Search for the cell housing the specified text and yield its [x, y] center coordinate. 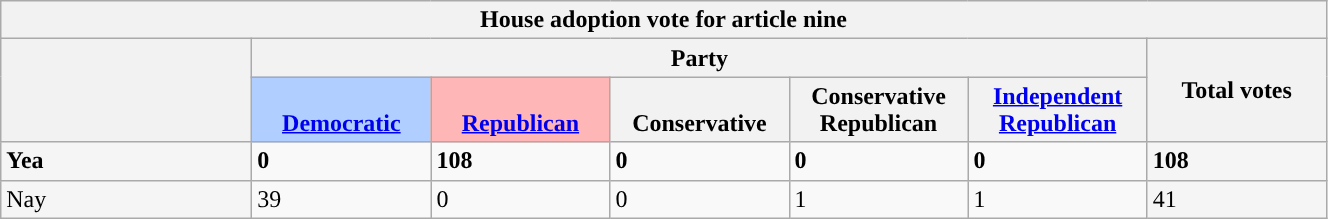
Conservative [700, 110]
41 [1236, 199]
Republican [520, 110]
House adoption vote for article nine [664, 20]
Total votes [1236, 90]
Democratic [342, 110]
Party [700, 58]
Independent Republican [1058, 110]
Yea [126, 161]
Conservative Republican [878, 110]
39 [342, 199]
Nay [126, 199]
